Locate the cell with the specified text and output its (X, Y) center coordinate. 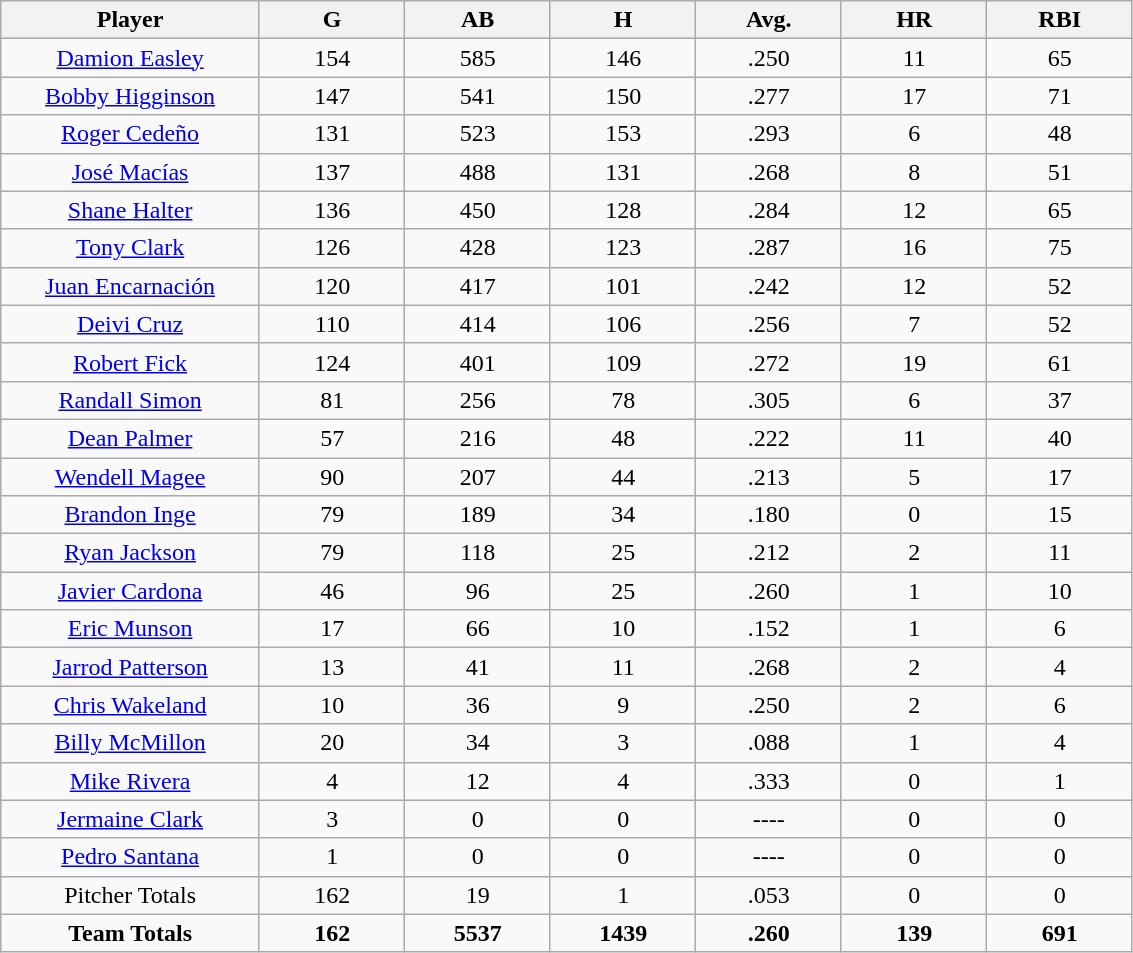
36 (478, 705)
207 (478, 477)
51 (1060, 172)
146 (623, 58)
Javier Cardona (130, 591)
Robert Fick (130, 362)
.284 (769, 210)
101 (623, 286)
G (332, 20)
153 (623, 134)
450 (478, 210)
109 (623, 362)
8 (914, 172)
20 (332, 743)
541 (478, 96)
71 (1060, 96)
Juan Encarnación (130, 286)
.256 (769, 324)
118 (478, 553)
61 (1060, 362)
216 (478, 438)
Chris Wakeland (130, 705)
13 (332, 667)
.222 (769, 438)
Shane Halter (130, 210)
.180 (769, 515)
.053 (769, 895)
37 (1060, 400)
.293 (769, 134)
417 (478, 286)
120 (332, 286)
75 (1060, 248)
106 (623, 324)
Jermaine Clark (130, 819)
136 (332, 210)
Pitcher Totals (130, 895)
Ryan Jackson (130, 553)
90 (332, 477)
Mike Rivera (130, 781)
428 (478, 248)
41 (478, 667)
Roger Cedeño (130, 134)
78 (623, 400)
Deivi Cruz (130, 324)
147 (332, 96)
110 (332, 324)
488 (478, 172)
585 (478, 58)
RBI (1060, 20)
Dean Palmer (130, 438)
57 (332, 438)
44 (623, 477)
Player (130, 20)
123 (623, 248)
.152 (769, 629)
José Macías (130, 172)
5 (914, 477)
Bobby Higginson (130, 96)
Jarrod Patterson (130, 667)
Randall Simon (130, 400)
Damion Easley (130, 58)
414 (478, 324)
128 (623, 210)
150 (623, 96)
.277 (769, 96)
Wendell Magee (130, 477)
HR (914, 20)
Tony Clark (130, 248)
.272 (769, 362)
Avg. (769, 20)
.305 (769, 400)
Team Totals (130, 933)
9 (623, 705)
66 (478, 629)
16 (914, 248)
46 (332, 591)
7 (914, 324)
691 (1060, 933)
96 (478, 591)
139 (914, 933)
137 (332, 172)
Billy McMillon (130, 743)
1439 (623, 933)
.333 (769, 781)
Eric Munson (130, 629)
126 (332, 248)
40 (1060, 438)
AB (478, 20)
15 (1060, 515)
.212 (769, 553)
523 (478, 134)
256 (478, 400)
.088 (769, 743)
Pedro Santana (130, 857)
.242 (769, 286)
189 (478, 515)
.287 (769, 248)
5537 (478, 933)
H (623, 20)
401 (478, 362)
Brandon Inge (130, 515)
81 (332, 400)
154 (332, 58)
124 (332, 362)
.213 (769, 477)
